Pinpoint the cell where the given text exists, returning its (X, Y) midpoint coordinate. 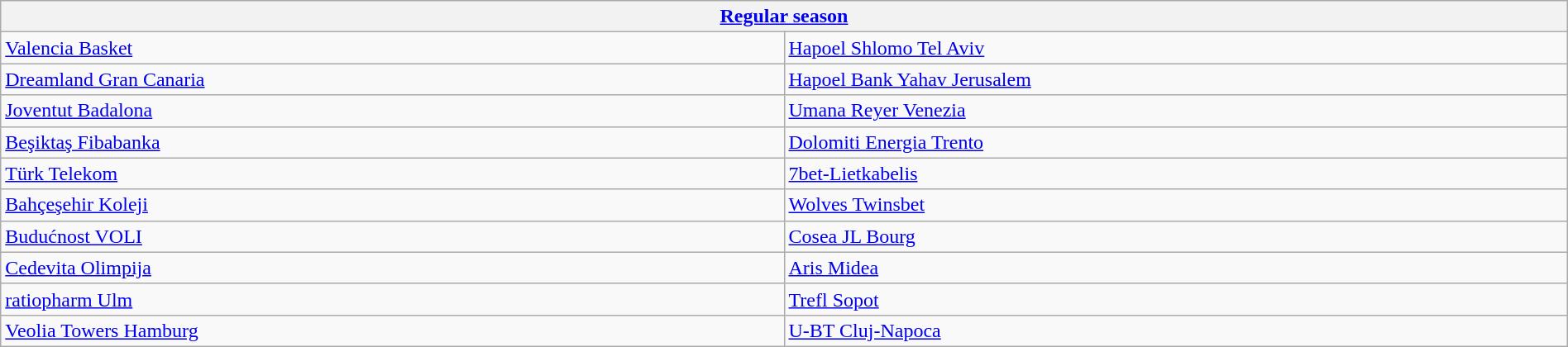
Cosea JL Bourg (1176, 236)
Joventut Badalona (392, 111)
7bet-Lietkabelis (1176, 173)
Dolomiti Energia Trento (1176, 142)
Umana Reyer Venezia (1176, 111)
Beşiktaş Fibabanka (392, 142)
Bahçeşehir Koleji (392, 205)
Wolves Twinsbet (1176, 205)
ratiopharm Ulm (392, 299)
Türk Telekom (392, 173)
Dreamland Gran Canaria (392, 79)
Valencia Basket (392, 48)
U-BT Cluj-Napoca (1176, 330)
Cedevita Olimpija (392, 268)
Budućnost VOLI (392, 236)
Hapoel Bank Yahav Jerusalem (1176, 79)
Trefl Sopot (1176, 299)
Aris Midea (1176, 268)
Regular season (784, 17)
Hapoel Shlomo Tel Aviv (1176, 48)
Veolia Towers Hamburg (392, 330)
